Capture the cell that displays the provided text and extract its (x, y) central coordinate. 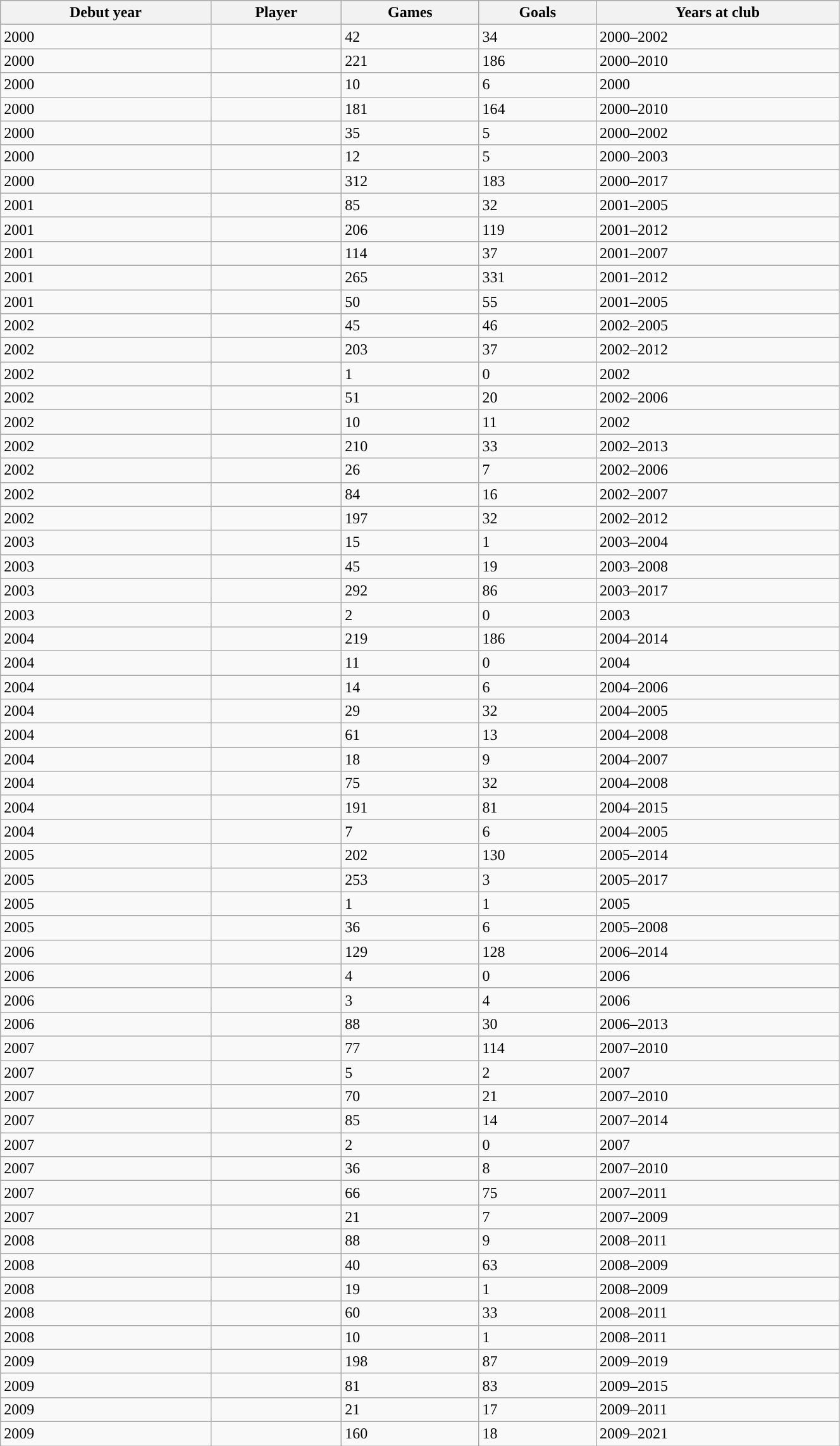
50 (410, 302)
2004–2015 (717, 807)
46 (538, 326)
40 (410, 1265)
60 (410, 1313)
42 (410, 37)
312 (410, 181)
2002–2007 (717, 494)
29 (410, 711)
128 (538, 952)
Games (410, 13)
2005–2017 (717, 880)
2003–2008 (717, 566)
331 (538, 277)
2009–2019 (717, 1361)
20 (538, 398)
17 (538, 1409)
70 (410, 1097)
2009–2021 (717, 1433)
2001–2007 (717, 253)
206 (410, 229)
2002–2013 (717, 446)
2005–2008 (717, 928)
2006–2013 (717, 1024)
2009–2015 (717, 1385)
55 (538, 302)
119 (538, 229)
221 (410, 61)
34 (538, 37)
253 (410, 880)
Debut year (106, 13)
2003–2017 (717, 590)
77 (410, 1048)
2004–2014 (717, 639)
202 (410, 856)
2003–2004 (717, 542)
Goals (538, 13)
2002–2005 (717, 326)
2000–2017 (717, 181)
16 (538, 494)
15 (410, 542)
292 (410, 590)
63 (538, 1265)
164 (538, 109)
2004–2006 (717, 687)
12 (410, 157)
Player (276, 13)
83 (538, 1385)
Years at club (717, 13)
2007–2014 (717, 1121)
30 (538, 1024)
66 (410, 1193)
84 (410, 494)
219 (410, 639)
160 (410, 1433)
2006–2014 (717, 952)
8 (538, 1169)
86 (538, 590)
2000–2003 (717, 157)
2005–2014 (717, 856)
203 (410, 350)
183 (538, 181)
13 (538, 735)
2004–2007 (717, 759)
129 (410, 952)
181 (410, 109)
2007–2009 (717, 1217)
198 (410, 1361)
265 (410, 277)
26 (410, 470)
87 (538, 1361)
35 (410, 133)
191 (410, 807)
2009–2011 (717, 1409)
197 (410, 518)
210 (410, 446)
61 (410, 735)
2007–2011 (717, 1193)
51 (410, 398)
130 (538, 856)
